Identify which cell holds the provided text, then report its [x, y] central coordinate. 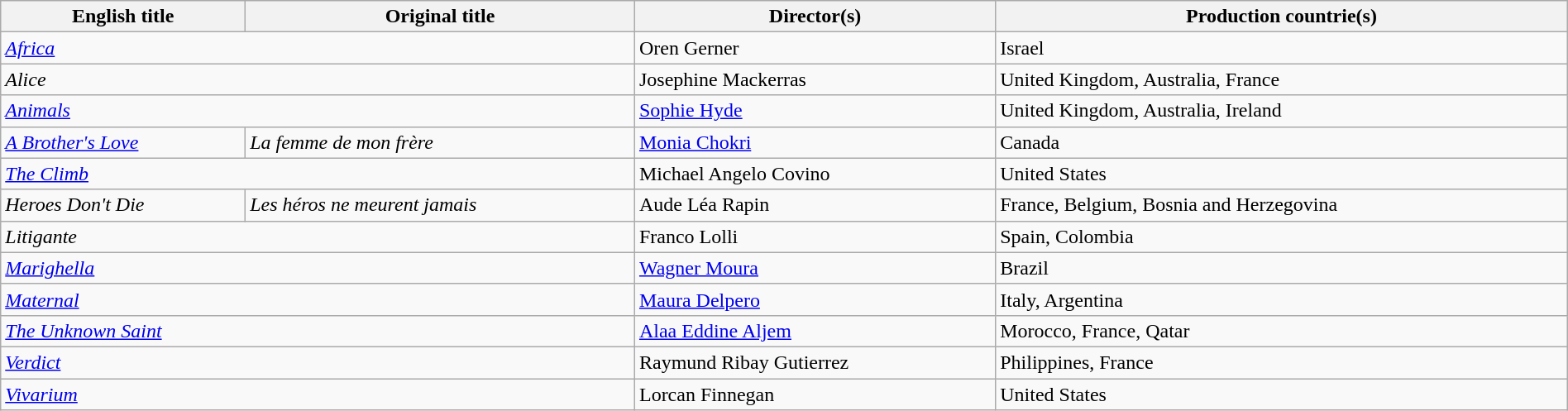
Litigante [318, 237]
United Kingdom, Australia, France [1282, 79]
Morocco, France, Qatar [1282, 331]
Marighella [318, 268]
United Kingdom, Australia, Ireland [1282, 111]
Heroes Don't Die [123, 205]
Maternal [318, 299]
English title [123, 17]
Philippines, France [1282, 362]
Lorcan Finnegan [815, 394]
The Climb [318, 174]
Original title [440, 17]
Brazil [1282, 268]
Animals [318, 111]
Alaa Eddine Aljem [815, 331]
Vivarium [318, 394]
Wagner Moura [815, 268]
Michael Angelo Covino [815, 174]
Sophie Hyde [815, 111]
Production countrie(s) [1282, 17]
France, Belgium, Bosnia and Herzegovina [1282, 205]
Verdict [318, 362]
Africa [318, 48]
Spain, Colombia [1282, 237]
Italy, Argentina [1282, 299]
Monia Chokri [815, 142]
The Unknown Saint [318, 331]
Maura Delpero [815, 299]
A Brother's Love [123, 142]
Canada [1282, 142]
La femme de mon frère [440, 142]
Aude Léa Rapin [815, 205]
Franco Lolli [815, 237]
Israel [1282, 48]
Raymund Ribay Gutierrez [815, 362]
Les héros ne meurent jamais [440, 205]
Oren Gerner [815, 48]
Josephine Mackerras [815, 79]
Alice [318, 79]
Director(s) [815, 17]
